Locate the cell with the specified text and output its (X, Y) center coordinate. 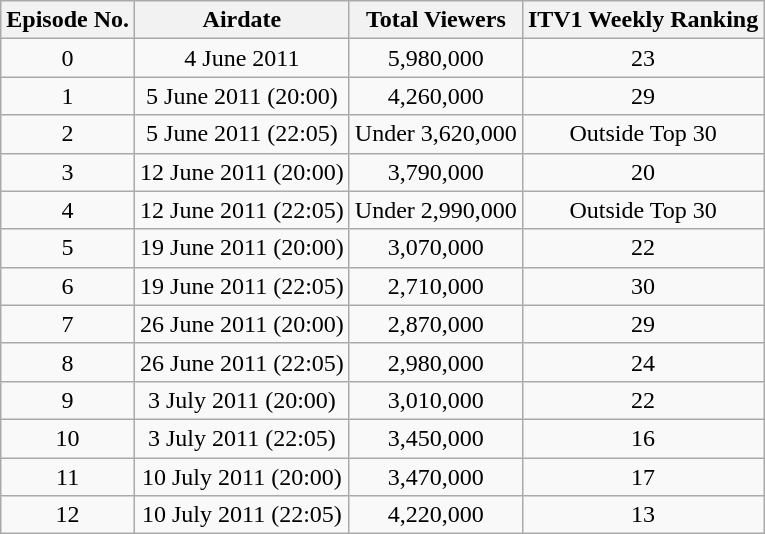
13 (642, 515)
8 (68, 362)
3,070,000 (436, 248)
26 June 2011 (20:00) (242, 324)
12 (68, 515)
12 June 2011 (20:00) (242, 172)
10 July 2011 (20:00) (242, 477)
1 (68, 96)
3 July 2011 (20:00) (242, 400)
2,980,000 (436, 362)
3,470,000 (436, 477)
9 (68, 400)
16 (642, 438)
4,260,000 (436, 96)
2,870,000 (436, 324)
5 (68, 248)
7 (68, 324)
3,450,000 (436, 438)
5 June 2011 (20:00) (242, 96)
30 (642, 286)
24 (642, 362)
3 July 2011 (22:05) (242, 438)
Total Viewers (436, 20)
6 (68, 286)
19 June 2011 (22:05) (242, 286)
12 June 2011 (22:05) (242, 210)
5 June 2011 (22:05) (242, 134)
3 (68, 172)
Under 2,990,000 (436, 210)
2 (68, 134)
Airdate (242, 20)
4 June 2011 (242, 58)
20 (642, 172)
0 (68, 58)
3,790,000 (436, 172)
4,220,000 (436, 515)
17 (642, 477)
3,010,000 (436, 400)
10 July 2011 (22:05) (242, 515)
Episode No. (68, 20)
ITV1 Weekly Ranking (642, 20)
Under 3,620,000 (436, 134)
19 June 2011 (20:00) (242, 248)
5,980,000 (436, 58)
11 (68, 477)
26 June 2011 (22:05) (242, 362)
23 (642, 58)
10 (68, 438)
4 (68, 210)
2,710,000 (436, 286)
